Extract the (X, Y) coordinate from the center of the cell holding the provided text.  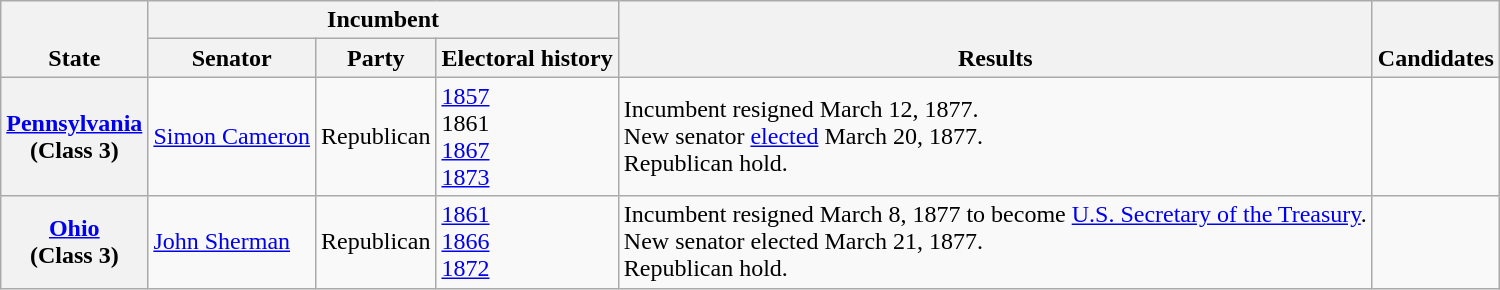
18571861 18671873 (527, 136)
Incumbent resigned March 8, 1877 to become U.S. Secretary of the Treasury.New senator elected March 21, 1877.Republican hold. (995, 242)
Electoral history (527, 58)
Senator (232, 58)
Incumbent (383, 20)
Results (995, 39)
Simon Cameron (232, 136)
Ohio(Class 3) (74, 242)
State (74, 39)
Incumbent resigned March 12, 1877.New senator elected March 20, 1877.Republican hold. (995, 136)
John Sherman (232, 242)
Party (376, 58)
Candidates (1436, 39)
Pennsylvania(Class 3) (74, 136)
1861 18661872 (527, 242)
